Capture the cell that displays the provided text and extract its (X, Y) central coordinate. 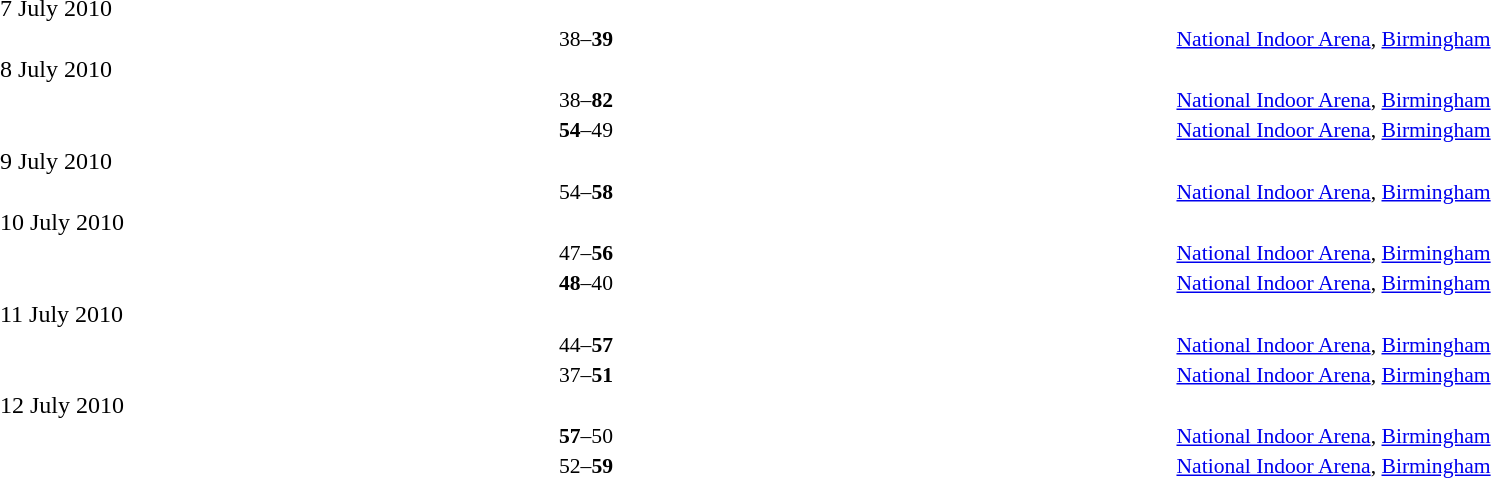
38–39 (586, 38)
38–82 (586, 100)
47–56 (586, 253)
44–57 (586, 344)
57–50 (586, 436)
54–58 (586, 192)
54–49 (586, 130)
37–51 (586, 374)
48–40 (586, 283)
